Determine the (X, Y) coordinate at the center of the cell enclosing the given text.  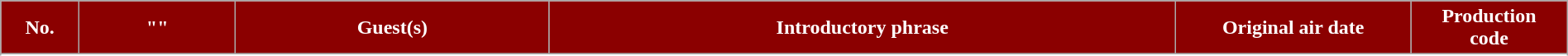
No. (40, 28)
Introductory phrase (863, 28)
"" (157, 28)
Production code (1489, 28)
Guest(s) (392, 28)
Original air date (1293, 28)
